From the cell containing the given text, extract its center point as (X, Y) coordinate. 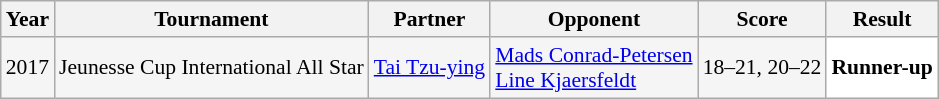
Jeunesse Cup International All Star (212, 68)
Opponent (594, 19)
Score (762, 19)
Tournament (212, 19)
2017 (28, 68)
Result (882, 19)
Runner-up (882, 68)
18–21, 20–22 (762, 68)
Tai Tzu-ying (430, 68)
Year (28, 19)
Partner (430, 19)
Mads Conrad-Petersen Line Kjaersfeldt (594, 68)
